Detect which cell encompasses the target text, then output its [X, Y] center coordinate. 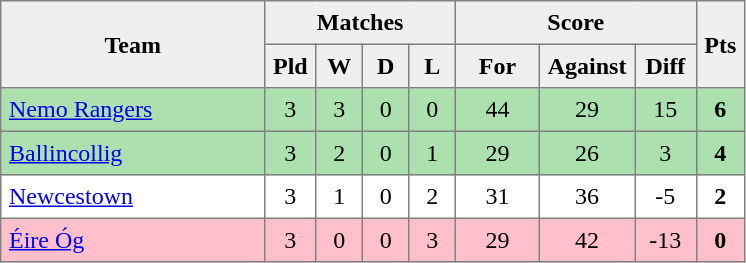
15 [666, 110]
44 [497, 110]
36 [586, 197]
Diff [666, 66]
Score [576, 23]
26 [586, 153]
For [497, 66]
Pld [290, 66]
Pts [720, 44]
42 [586, 240]
-13 [666, 240]
W [339, 66]
L [432, 66]
Ballincollig [133, 153]
4 [720, 153]
6 [720, 110]
Éire Óg [133, 240]
Matches [360, 23]
31 [497, 197]
D [385, 66]
Team [133, 44]
Newcestown [133, 197]
Against [586, 66]
Nemo Rangers [133, 110]
-5 [666, 197]
